Output the [X, Y] coordinate of the center of the cell containing the given text.  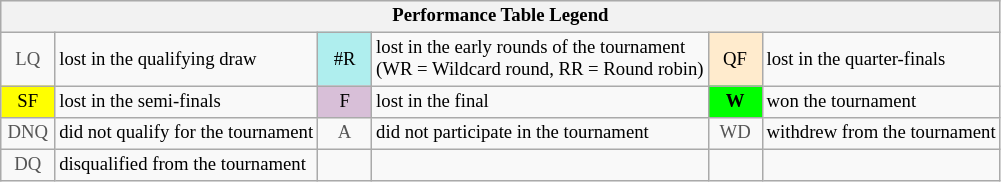
Performance Table Legend [500, 16]
SF [28, 102]
lost in the semi-finals [186, 102]
withdrew from the tournament [881, 134]
did not qualify for the tournament [186, 134]
disqualified from the tournament [186, 166]
DQ [28, 166]
F [345, 102]
WD [735, 134]
did not participate in the tournament [540, 134]
QF [735, 60]
lost in the qualifying draw [186, 60]
won the tournament [881, 102]
DNQ [28, 134]
lost in the early rounds of the tournament(WR = Wildcard round, RR = Round robin) [540, 60]
lost in the final [540, 102]
A [345, 134]
#R [345, 60]
lost in the quarter-finals [881, 60]
LQ [28, 60]
W [735, 102]
